Detect which cell encompasses the target text, then output its [x, y] center coordinate. 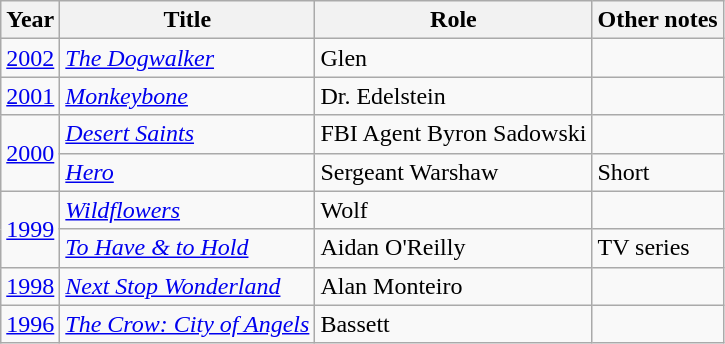
Glen [454, 58]
Role [454, 20]
FBI Agent Byron Sadowski [454, 134]
The Dogwalker [188, 58]
Title [188, 20]
Hero [188, 172]
TV series [658, 248]
The Crow: City of Angels [188, 324]
Alan Monteiro [454, 286]
Monkeybone [188, 96]
Dr. Edelstein [454, 96]
1999 [30, 229]
1998 [30, 286]
Short [658, 172]
Next Stop Wonderland [188, 286]
To Have & to Hold [188, 248]
Other notes [658, 20]
1996 [30, 324]
2002 [30, 58]
Desert Saints [188, 134]
Sergeant Warshaw [454, 172]
2000 [30, 153]
2001 [30, 96]
Bassett [454, 324]
Aidan O'Reilly [454, 248]
Wolf [454, 210]
Wildflowers [188, 210]
Year [30, 20]
